For the text-containing cell, return its midpoint in (x, y) coordinate format. 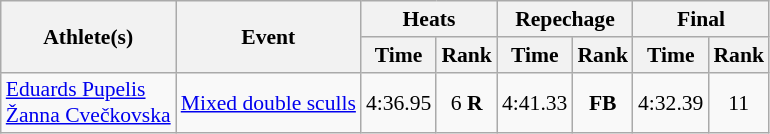
Event (268, 36)
4:41.33 (534, 102)
4:36.95 (398, 102)
6 R (466, 102)
Mixed double sculls (268, 102)
11 (738, 102)
Eduards PupelisŽanna Cvečkovska (88, 102)
FB (602, 102)
Athlete(s) (88, 36)
Heats (429, 19)
Final (701, 19)
Repechage (565, 19)
4:32.39 (670, 102)
